Scan for the cell matching the given text and deliver its (x, y) coordinate at center. 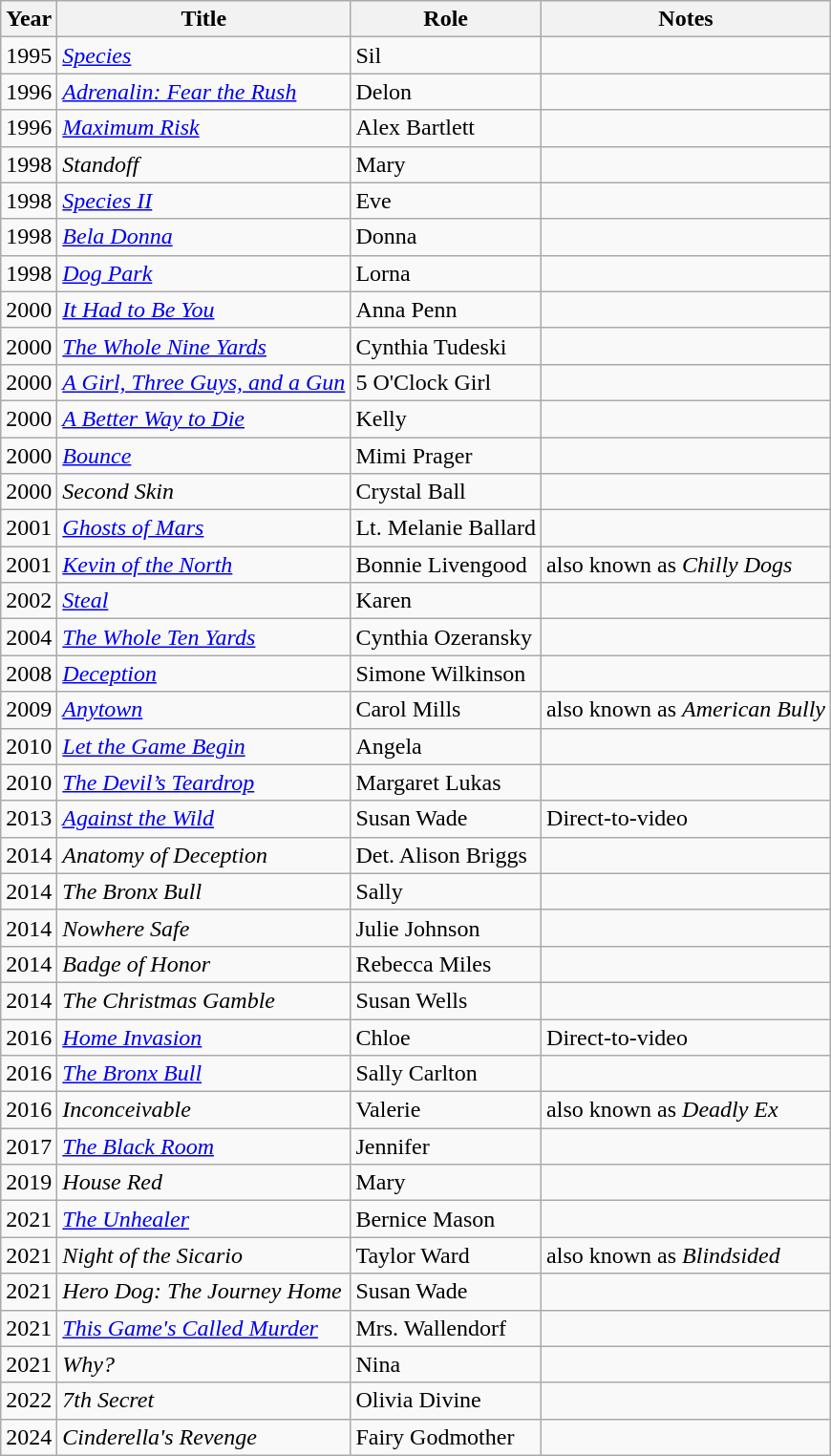
Cinderella's Revenge (204, 1437)
2019 (29, 1183)
Delon (446, 92)
Cynthia Ozeransky (446, 637)
2013 (29, 819)
A Girl, Three Guys, and a Gun (204, 382)
Angela (446, 746)
Second Skin (204, 492)
also known as American Bully (686, 710)
Lt. Melanie Ballard (446, 528)
Hero Dog: The Journey Home (204, 1292)
Dog Park (204, 273)
Anytown (204, 710)
A Better Way to Die (204, 418)
Carol Mills (446, 710)
Bernice Mason (446, 1219)
2008 (29, 674)
2009 (29, 710)
Rebecca Miles (446, 964)
House Red (204, 1183)
Title (204, 19)
Maximum Risk (204, 128)
Kelly (446, 418)
The Unhealer (204, 1219)
Bonnie Livengood (446, 565)
Kevin of the North (204, 565)
Standoff (204, 164)
7th Secret (204, 1401)
Cynthia Tudeski (446, 346)
The Whole Ten Yards (204, 637)
Home Invasion (204, 1037)
2017 (29, 1146)
Year (29, 19)
Why? (204, 1364)
5 O'Clock Girl (446, 382)
Chloe (446, 1037)
Nowhere Safe (204, 928)
Anatomy of Deception (204, 855)
2004 (29, 637)
Let the Game Begin (204, 746)
Lorna (446, 273)
Species (204, 55)
It Had to Be You (204, 310)
also known as Deadly Ex (686, 1110)
Jennifer (446, 1146)
Inconceivable (204, 1110)
Mimi Prager (446, 456)
The Christmas Gamble (204, 1000)
Against the Wild (204, 819)
Valerie (446, 1110)
Steal (204, 601)
Donna (446, 237)
Night of the Sicario (204, 1255)
The Black Room (204, 1146)
also known as Chilly Dogs (686, 565)
Margaret Lukas (446, 782)
Sil (446, 55)
Sally Carlton (446, 1074)
Fairy Godmother (446, 1437)
2024 (29, 1437)
Bela Donna (204, 237)
Alex Bartlett (446, 128)
Mrs. Wallendorf (446, 1328)
Deception (204, 674)
Sally (446, 891)
Badge of Honor (204, 964)
The Whole Nine Yards (204, 346)
The Devil’s Teardrop (204, 782)
Susan Wells (446, 1000)
Det. Alison Briggs (446, 855)
Bounce (204, 456)
Anna Penn (446, 310)
Simone Wilkinson (446, 674)
Taylor Ward (446, 1255)
Julie Johnson (446, 928)
1995 (29, 55)
Crystal Ball (446, 492)
This Game's Called Murder (204, 1328)
2022 (29, 1401)
Notes (686, 19)
also known as Blindsided (686, 1255)
Nina (446, 1364)
Species II (204, 201)
Olivia Divine (446, 1401)
Karen (446, 601)
Ghosts of Mars (204, 528)
2002 (29, 601)
Role (446, 19)
Eve (446, 201)
Adrenalin: Fear the Rush (204, 92)
